Detect which cell encompasses the target text, then output its [X, Y] center coordinate. 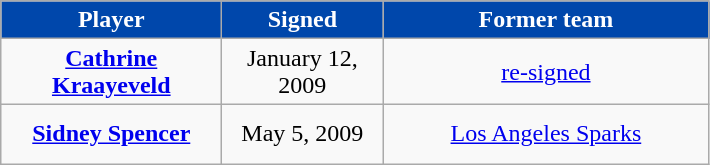
Player [112, 20]
May 5, 2009 [302, 134]
Signed [302, 20]
re-signed [546, 72]
January 12, 2009 [302, 72]
Sidney Spencer [112, 134]
Former team [546, 20]
Los Angeles Sparks [546, 134]
Cathrine Kraayeveld [112, 72]
